Find where the given text appears and provide that cell's center as (x, y) coordinate. 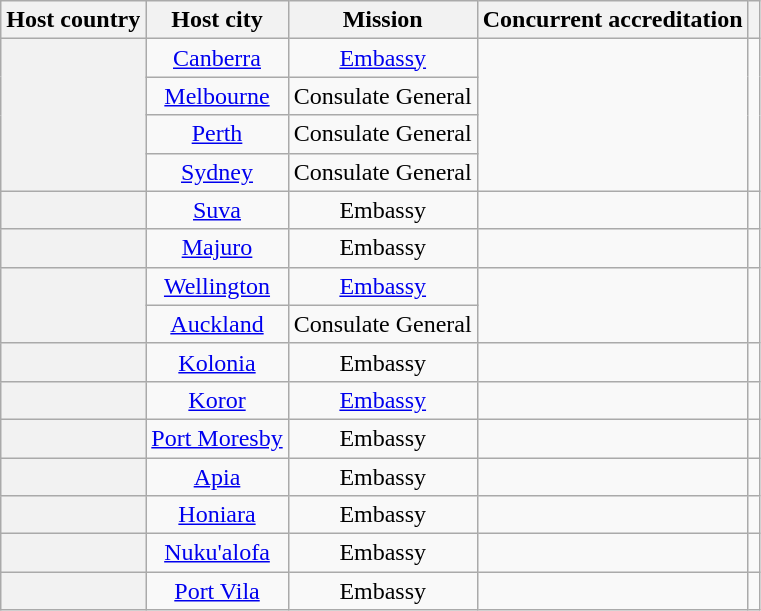
Wellington (217, 286)
Perth (217, 134)
Canberra (217, 58)
Port Moresby (217, 438)
Sydney (217, 172)
Auckland (217, 324)
Host country (74, 20)
Nuku'alofa (217, 553)
Suva (217, 210)
Apia (217, 477)
Host city (217, 20)
Mission (382, 20)
Majuro (217, 248)
Kolonia (217, 362)
Port Vila (217, 591)
Honiara (217, 515)
Concurrent accreditation (612, 20)
Melbourne (217, 96)
Koror (217, 400)
